Search for the cell housing the specified text and yield its (X, Y) center coordinate. 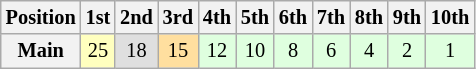
Position (41, 17)
5th (255, 17)
2 (407, 51)
10th (450, 17)
2nd (136, 17)
6 (331, 51)
15 (178, 51)
Main (41, 51)
9th (407, 17)
25 (98, 51)
4 (369, 51)
3rd (178, 17)
6th (293, 17)
18 (136, 51)
1st (98, 17)
7th (331, 17)
10 (255, 51)
1 (450, 51)
8 (293, 51)
8th (369, 17)
12 (217, 51)
4th (217, 17)
